Extract the (X, Y) coordinate from the center of the cell holding the provided text.  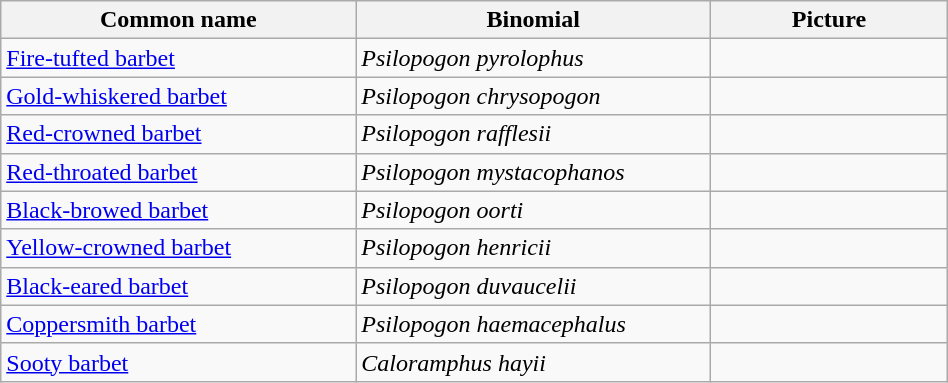
Fire-tufted barbet (178, 58)
Yellow-crowned barbet (178, 248)
Psilopogon rafflesii (534, 134)
Psilopogon duvaucelii (534, 286)
Black-browed barbet (178, 210)
Psilopogon henricii (534, 248)
Picture (830, 20)
Gold-whiskered barbet (178, 96)
Red-throated barbet (178, 172)
Psilopogon mystacophanos (534, 172)
Psilopogon oorti (534, 210)
Psilopogon chrysopogon (534, 96)
Psilopogon pyrolophus (534, 58)
Red-crowned barbet (178, 134)
Sooty barbet (178, 362)
Binomial (534, 20)
Coppersmith barbet (178, 324)
Common name (178, 20)
Psilopogon haemacephalus (534, 324)
Black-eared barbet (178, 286)
Caloramphus hayii (534, 362)
